From the cell containing the given text, extract its center point as (X, Y) coordinate. 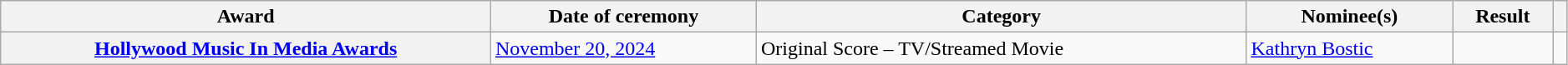
Kathryn Bostic (1350, 48)
Hollywood Music In Media Awards (246, 48)
Date of ceremony (623, 17)
Category (1001, 17)
Award (246, 17)
Nominee(s) (1350, 17)
Original Score – TV/Streamed Movie (1001, 48)
November 20, 2024 (623, 48)
Result (1503, 17)
